For the text-containing cell, return its midpoint in [x, y] coordinate format. 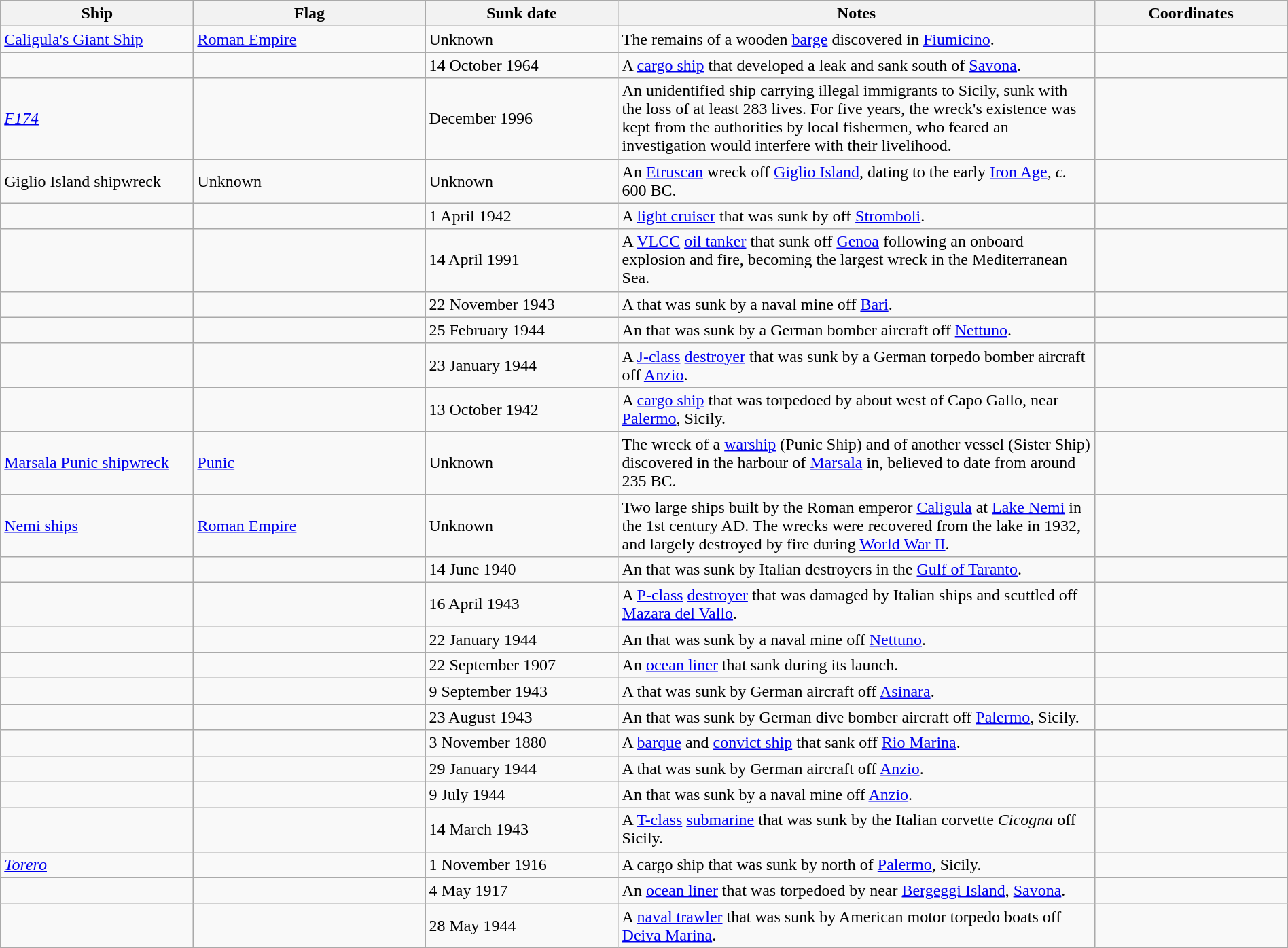
23 August 1943 [522, 717]
Punic [310, 462]
23 January 1944 [522, 365]
A T-class submarine that was sunk by the Italian corvette Cicogna off Sicily. [856, 830]
December 1996 [522, 118]
13 October 1942 [522, 409]
The wreck of a warship (Punic Ship) and of another vessel (Sister Ship) discovered in the harbour of Marsala in, believed to date from around 235 BC. [856, 462]
14 June 1940 [522, 570]
A J-class destroyer that was sunk by a German torpedo bomber aircraft off Anzio. [856, 365]
Giglio Island shipwreck [97, 181]
9 July 1944 [522, 795]
14 April 1991 [522, 260]
Nemi ships [97, 526]
Notes [856, 14]
22 September 1907 [522, 666]
A naval trawler that was sunk by American motor torpedo boats off Deiva Marina. [856, 925]
A that was sunk by German aircraft off Asinara. [856, 691]
Caligula's Giant Ship [97, 39]
A P-class destroyer that was damaged by Italian ships and scuttled off Mazara del Vallo. [856, 604]
Flag [310, 14]
Coordinates [1191, 14]
28 May 1944 [522, 925]
An that was sunk by a naval mine off Anzio. [856, 795]
Torero [97, 864]
9 September 1943 [522, 691]
An Etruscan wreck off Giglio Island, dating to the early Iron Age, c. 600 BC. [856, 181]
22 November 1943 [522, 304]
An that was sunk by a German bomber aircraft off Nettuno. [856, 330]
Marsala Punic shipwreck [97, 462]
An that was sunk by German dive bomber aircraft off Palermo, Sicily. [856, 717]
The remains of a wooden barge discovered in Fiumicino. [856, 39]
3 November 1880 [522, 743]
An that was sunk by Italian destroyers in the Gulf of Taranto. [856, 570]
A that was sunk by German aircraft off Anzio. [856, 769]
29 January 1944 [522, 769]
16 April 1943 [522, 604]
4 May 1917 [522, 890]
A cargo ship that was sunk by north of Palermo, Sicily. [856, 864]
Sunk date [522, 14]
14 March 1943 [522, 830]
A cargo ship that was torpedoed by about west of Capo Gallo, near Palermo, Sicily. [856, 409]
A barque and convict ship that sank off Rio Marina. [856, 743]
1 November 1916 [522, 864]
14 October 1964 [522, 65]
25 February 1944 [522, 330]
An that was sunk by a naval mine off Nettuno. [856, 640]
A VLCC oil tanker that sunk off Genoa following an onboard explosion and fire, becoming the largest wreck in the Mediterranean Sea. [856, 260]
22 January 1944 [522, 640]
An ocean liner that sank during its launch. [856, 666]
An ocean liner that was torpedoed by near Bergeggi Island, Savona. [856, 890]
A cargo ship that developed a leak and sank south of Savona. [856, 65]
Ship [97, 14]
F174 [97, 118]
A light cruiser that was sunk by off Stromboli. [856, 216]
1 April 1942 [522, 216]
A that was sunk by a naval mine off Bari. [856, 304]
